Output the [X, Y] coordinate of the center of the cell containing the given text.  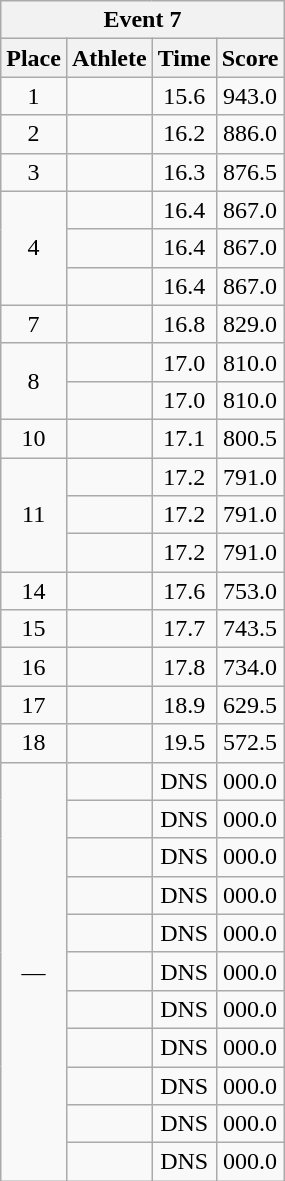
876.5 [250, 172]
829.0 [250, 324]
800.5 [250, 438]
17.7 [184, 629]
629.5 [250, 705]
Time [184, 58]
572.5 [250, 743]
943.0 [250, 96]
Event 7 [142, 20]
753.0 [250, 591]
743.5 [250, 629]
7 [34, 324]
886.0 [250, 134]
Place [34, 58]
16.3 [184, 172]
Athlete [109, 58]
16 [34, 667]
10 [34, 438]
17.8 [184, 667]
Score [250, 58]
1 [34, 96]
16.8 [184, 324]
17.6 [184, 591]
18.9 [184, 705]
15.6 [184, 96]
15 [34, 629]
4 [34, 248]
8 [34, 381]
17.1 [184, 438]
— [34, 972]
2 [34, 134]
14 [34, 591]
18 [34, 743]
16.2 [184, 134]
19.5 [184, 743]
17 [34, 705]
734.0 [250, 667]
3 [34, 172]
11 [34, 515]
